Output the (X, Y) coordinate of the center of the cell containing the given text.  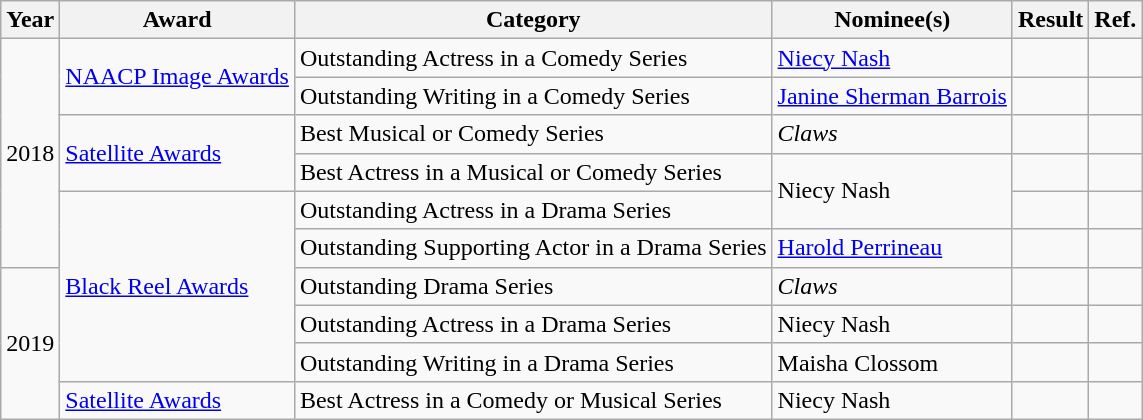
2019 (30, 343)
Best Musical or Comedy Series (533, 134)
Outstanding Drama Series (533, 286)
Best Actress in a Musical or Comedy Series (533, 172)
Maisha Clossom (892, 362)
Black Reel Awards (178, 286)
Year (30, 20)
Nominee(s) (892, 20)
Outstanding Writing in a Drama Series (533, 362)
Outstanding Supporting Actor in a Drama Series (533, 248)
Ref. (1116, 20)
Category (533, 20)
Outstanding Writing in a Comedy Series (533, 96)
Best Actress in a Comedy or Musical Series (533, 400)
2018 (30, 153)
Harold Perrineau (892, 248)
Janine Sherman Barrois (892, 96)
NAACP Image Awards (178, 77)
Award (178, 20)
Result (1050, 20)
Outstanding Actress in a Comedy Series (533, 58)
